Identify which cell holds the provided text, then report its [x, y] central coordinate. 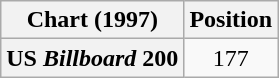
Position [231, 20]
177 [231, 58]
Chart (1997) [92, 20]
US Billboard 200 [92, 58]
